Find where the given text appears and provide that cell's center as [X, Y] coordinate. 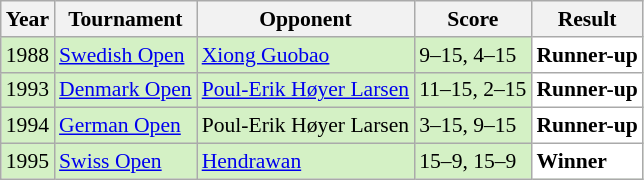
1993 [28, 90]
German Open [126, 126]
Score [472, 19]
Winner [586, 162]
Swedish Open [126, 55]
9–15, 4–15 [472, 55]
Hendrawan [306, 162]
Result [586, 19]
Denmark Open [126, 90]
1995 [28, 162]
Year [28, 19]
Tournament [126, 19]
1994 [28, 126]
11–15, 2–15 [472, 90]
15–9, 15–9 [472, 162]
Xiong Guobao [306, 55]
Swiss Open [126, 162]
3–15, 9–15 [472, 126]
Opponent [306, 19]
1988 [28, 55]
